Return the (X, Y) coordinate for the center point of the cell that contains the specified text.  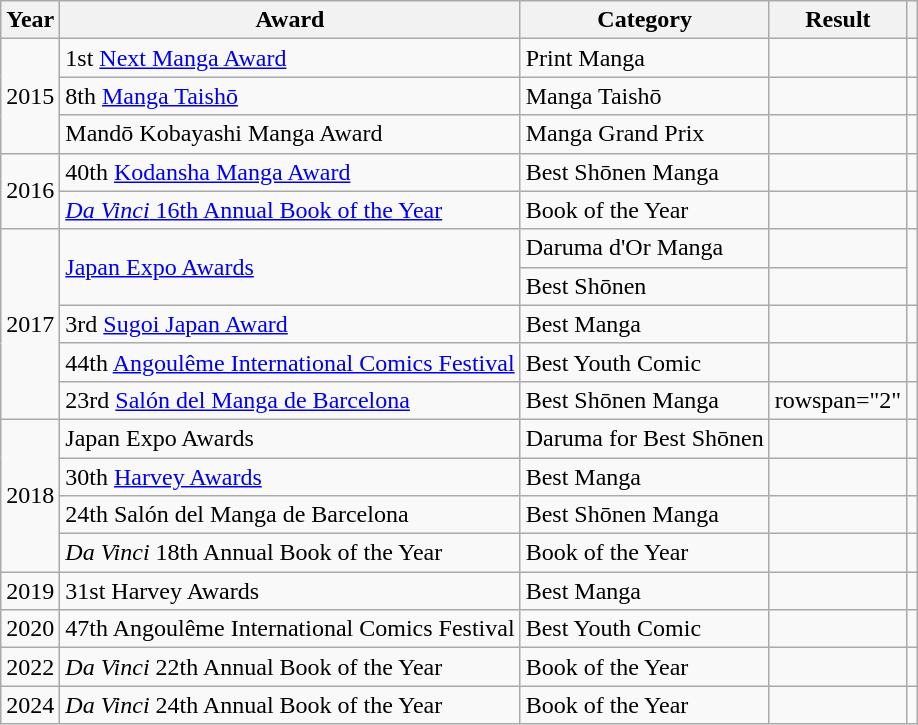
Da Vinci 16th Annual Book of the Year (290, 210)
Manga Grand Prix (644, 134)
2017 (30, 324)
Result (838, 20)
Da Vinci 18th Annual Book of the Year (290, 553)
2024 (30, 705)
1st Next Manga Award (290, 58)
Print Manga (644, 58)
2015 (30, 96)
Daruma d'Or Manga (644, 248)
2022 (30, 667)
2016 (30, 191)
Da Vinci 24th Annual Book of the Year (290, 705)
Mandō Kobayashi Manga Award (290, 134)
2019 (30, 591)
31st Harvey Awards (290, 591)
Award (290, 20)
8th Manga Taishō (290, 96)
2018 (30, 495)
3rd Sugoi Japan Award (290, 324)
2020 (30, 629)
rowspan="2" (838, 400)
Daruma for Best Shōnen (644, 438)
44th Angoulême International Comics Festival (290, 362)
Best Shōnen (644, 286)
Da Vinci 22th Annual Book of the Year (290, 667)
30th Harvey Awards (290, 477)
24th Salón del Manga de Barcelona (290, 515)
Year (30, 20)
Category (644, 20)
47th Angoulême International Comics Festival (290, 629)
40th Kodansha Manga Award (290, 172)
23rd Salón del Manga de Barcelona (290, 400)
Manga Taishō (644, 96)
